Return [x, y] of the center of cell containing provided text 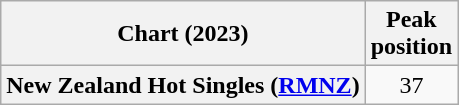
37 [411, 85]
New Zealand Hot Singles (RMNZ) [183, 85]
Peakposition [411, 34]
Chart (2023) [183, 34]
